Pinpoint the cell where the given text exists, returning its (x, y) midpoint coordinate. 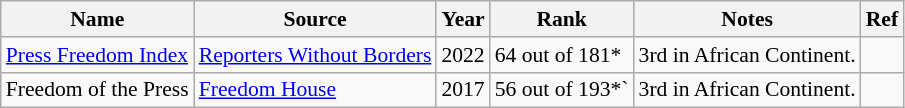
Freedom House (316, 90)
Year (462, 19)
Name (98, 19)
2022 (462, 55)
Reporters Without Borders (316, 55)
64 out of 181* (562, 55)
Notes (748, 19)
2017 (462, 90)
Ref (882, 19)
Rank (562, 19)
Press Freedom Index (98, 55)
Freedom of the Press (98, 90)
56 out of 193*` (562, 90)
Source (316, 19)
